From the cell containing the given text, extract its center point as (x, y) coordinate. 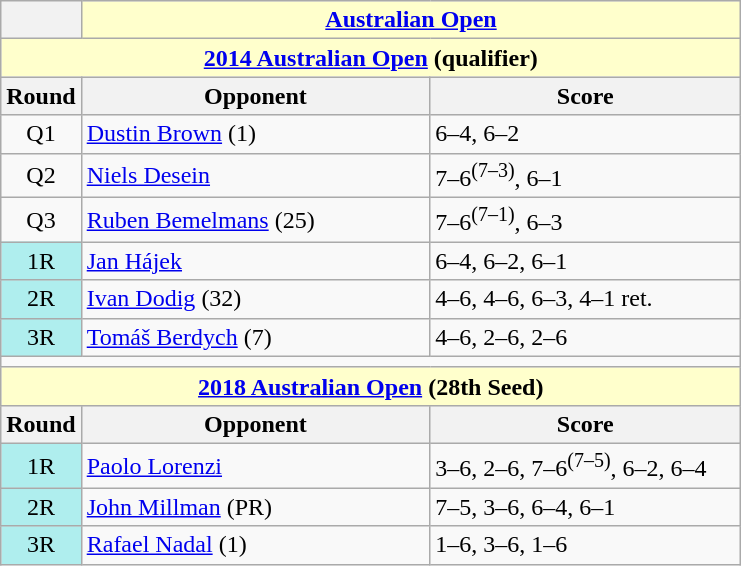
7–6(7–3), 6–1 (586, 176)
Tomáš Berdych (7) (256, 337)
Ivan Dodig (32) (256, 299)
Paolo Lorenzi (256, 466)
7–5, 3–6, 6–4, 6–1 (586, 507)
2014 Australian Open (qualifier) (371, 58)
Rafael Nadal (1) (256, 545)
Jan Hájek (256, 261)
Niels Desein (256, 176)
Ruben Bemelmans (25) (256, 220)
7–6(7–1), 6–3 (586, 220)
6–4, 6–2 (586, 134)
4–6, 4–6, 6–3, 4–1 ret. (586, 299)
John Millman (PR) (256, 507)
4–6, 2–6, 2–6 (586, 337)
1–6, 3–6, 1–6 (586, 545)
Q3 (41, 220)
Dustin Brown (1) (256, 134)
Australian Open (411, 20)
6–4, 6–2, 6–1 (586, 261)
Q2 (41, 176)
2018 Australian Open (28th Seed) (371, 386)
Q1 (41, 134)
3–6, 2–6, 7–6(7–5), 6–2, 6–4 (586, 466)
